Search for the cell housing the specified text and yield its [X, Y] center coordinate. 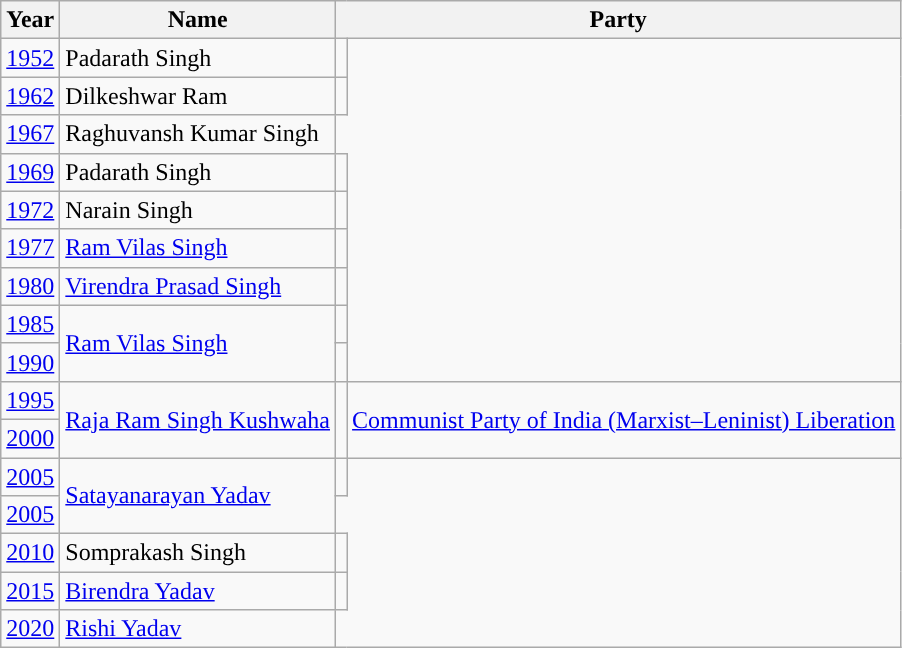
1985 [30, 324]
Rishi Yadav [198, 629]
Raja Ram Singh Kushwaha [198, 419]
2020 [30, 629]
1969 [30, 172]
Dilkeshwar Ram [198, 96]
1952 [30, 58]
Birendra Yadav [198, 591]
2015 [30, 591]
Raghuvansh Kumar Singh [198, 134]
Year [30, 20]
1990 [30, 362]
2010 [30, 553]
Narain Singh [198, 210]
Somprakash Singh [198, 553]
1977 [30, 248]
1995 [30, 400]
Name [198, 20]
1972 [30, 210]
Party [618, 20]
2000 [30, 438]
1962 [30, 96]
Virendra Prasad Singh [198, 286]
Communist Party of India (Marxist–Leninist) Liberation [624, 419]
Satayanarayan Yadav [198, 496]
1967 [30, 134]
1980 [30, 286]
